Provide the (x, y) coordinate of the cell's center where the given text is located.  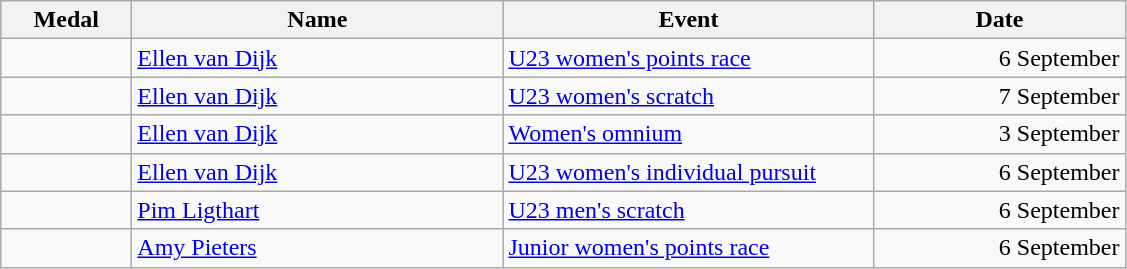
3 September (1000, 134)
Event (688, 20)
U23 men's scratch (688, 210)
Women's omnium (688, 134)
U23 women's scratch (688, 96)
7 September (1000, 96)
U23 women's points race (688, 58)
Medal (66, 20)
Pim Ligthart (318, 210)
Date (1000, 20)
Amy Pieters (318, 248)
Name (318, 20)
Junior women's points race (688, 248)
U23 women's individual pursuit (688, 172)
